Locate the cell with the specified text and output its [x, y] center coordinate. 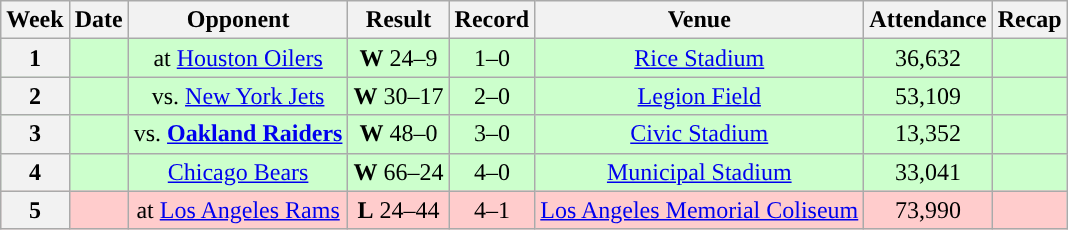
3 [35, 134]
W 30–17 [398, 96]
13,352 [928, 134]
Rice Stadium [700, 58]
2 [35, 96]
33,041 [928, 172]
4–0 [492, 172]
5 [35, 210]
Civic Stadium [700, 134]
Los Angeles Memorial Coliseum [700, 210]
53,109 [928, 96]
W 24–9 [398, 58]
Municipal Stadium [700, 172]
1–0 [492, 58]
73,990 [928, 210]
Legion Field [700, 96]
Result [398, 20]
W 48–0 [398, 134]
4 [35, 172]
2–0 [492, 96]
L 24–44 [398, 210]
at Los Angeles Rams [238, 210]
36,632 [928, 58]
at Houston Oilers [238, 58]
3–0 [492, 134]
Venue [700, 20]
Opponent [238, 20]
Attendance [928, 20]
vs. Oakland Raiders [238, 134]
W 66–24 [398, 172]
Chicago Bears [238, 172]
vs. New York Jets [238, 96]
Record [492, 20]
Recap [1030, 20]
Week [35, 20]
Date [98, 20]
1 [35, 58]
4–1 [492, 210]
